Extract the [X, Y] coordinate from the center of the cell holding the provided text.  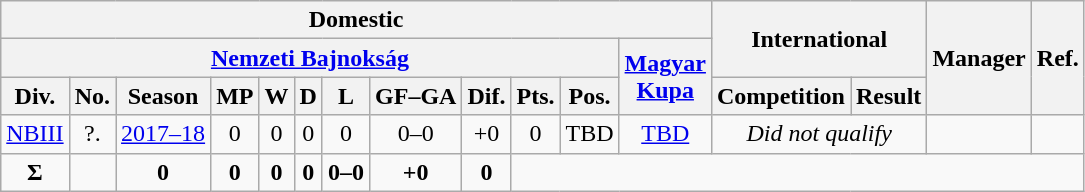
Σ [35, 172]
No. [92, 96]
Manager [979, 58]
MagyarKupa [665, 77]
Dif. [486, 96]
D [308, 96]
Nemzeti Bajnokság [310, 58]
International [818, 39]
GF–GA [416, 96]
Domestic [356, 20]
NBIII [35, 134]
MP [235, 96]
Pts. [536, 96]
Did not qualify [818, 134]
Competition [780, 96]
?. [92, 134]
L [346, 96]
Pos. [590, 96]
Result [888, 96]
2017–18 [164, 134]
W [276, 96]
Season [164, 96]
Div. [35, 96]
Ref. [1058, 58]
